Find where the given text appears and provide that cell's center as [x, y] coordinate. 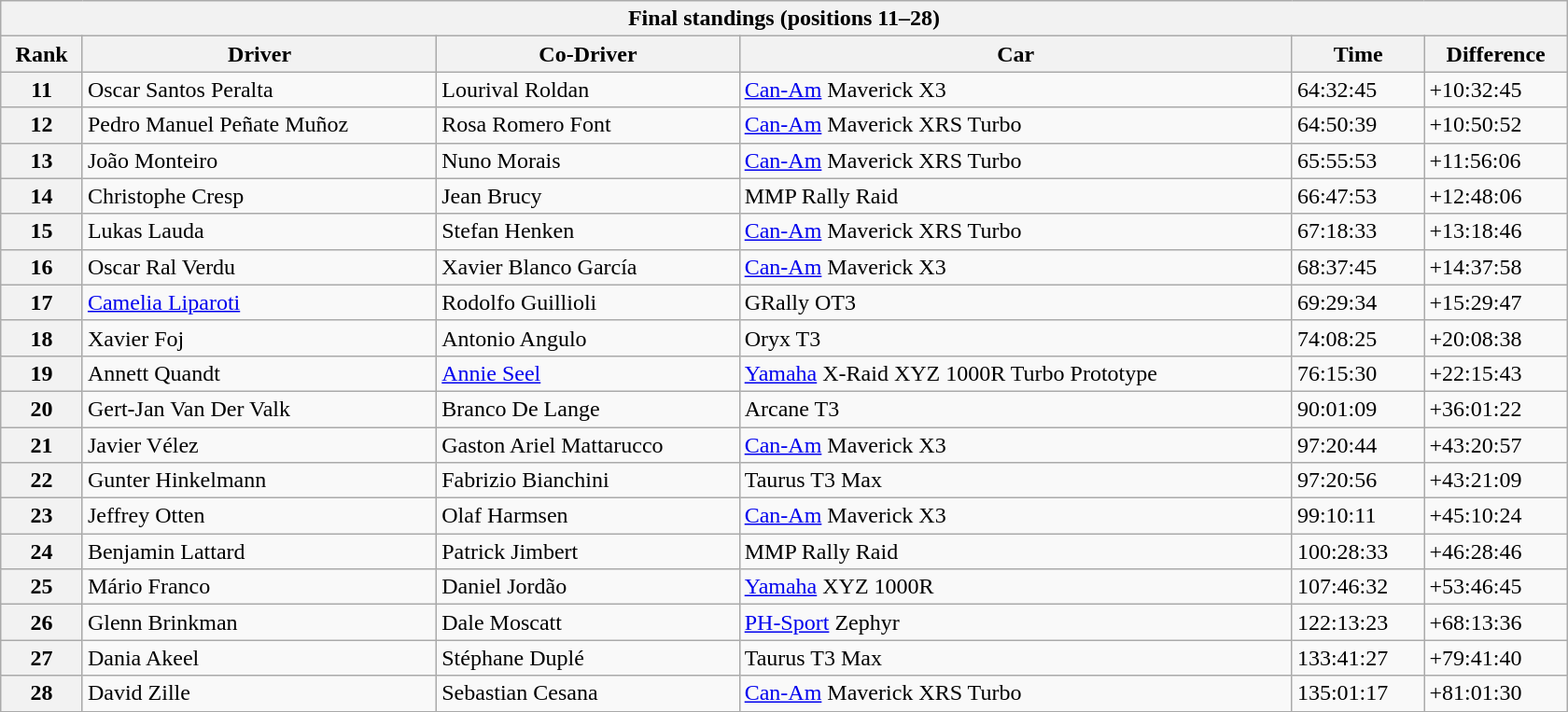
21 [42, 445]
Camelia Liparoti [259, 302]
64:32:45 [1358, 90]
Rank [42, 54]
+68:13:36 [1495, 622]
22 [42, 481]
David Zille [259, 693]
Oscar Santos Peralta [259, 90]
Daniel Jordão [588, 587]
23 [42, 516]
12 [42, 125]
Annie Seel [588, 373]
+36:01:22 [1495, 409]
Final standings (positions 11–28) [784, 19]
Difference [1495, 54]
+10:32:45 [1495, 90]
+43:20:57 [1495, 445]
Fabrizio Bianchini [588, 481]
97:20:56 [1358, 481]
16 [42, 267]
+79:41:40 [1495, 658]
90:01:09 [1358, 409]
+46:28:46 [1495, 551]
100:28:33 [1358, 551]
74:08:25 [1358, 338]
122:13:23 [1358, 622]
66:47:53 [1358, 196]
Annett Quandt [259, 373]
Co-Driver [588, 54]
Gaston Ariel Mattarucco [588, 445]
+10:50:52 [1495, 125]
Yamaha XYZ 1000R [1015, 587]
+81:01:30 [1495, 693]
19 [42, 373]
Gunter Hinkelmann [259, 481]
Dale Moscatt [588, 622]
17 [42, 302]
Oryx T3 [1015, 338]
+43:21:09 [1495, 481]
Dania Akeel [259, 658]
24 [42, 551]
18 [42, 338]
Jeffrey Otten [259, 516]
+45:10:24 [1495, 516]
Rodolfo Guillioli [588, 302]
Glenn Brinkman [259, 622]
99:10:11 [1358, 516]
Lukas Lauda [259, 231]
Antonio Angulo [588, 338]
25 [42, 587]
Xavier Blanco García [588, 267]
97:20:44 [1358, 445]
Mário Franco [259, 587]
Xavier Foj [259, 338]
Oscar Ral Verdu [259, 267]
Stefan Henken [588, 231]
Benjamin Lattard [259, 551]
20 [42, 409]
133:41:27 [1358, 658]
13 [42, 161]
Branco De Lange [588, 409]
Olaf Harmsen [588, 516]
26 [42, 622]
Time [1358, 54]
+14:37:58 [1495, 267]
11 [42, 90]
Javier Vélez [259, 445]
76:15:30 [1358, 373]
João Monteiro [259, 161]
Rosa Romero Font [588, 125]
Nuno Morais [588, 161]
Arcane T3 [1015, 409]
Sebastian Cesana [588, 693]
Car [1015, 54]
64:50:39 [1358, 125]
135:01:17 [1358, 693]
Lourival Roldan [588, 90]
+53:46:45 [1495, 587]
27 [42, 658]
68:37:45 [1358, 267]
Stéphane Duplé [588, 658]
+13:18:46 [1495, 231]
14 [42, 196]
Christophe Cresp [259, 196]
69:29:34 [1358, 302]
Yamaha X-Raid XYZ 1000R Turbo Prototype [1015, 373]
+20:08:38 [1495, 338]
Driver [259, 54]
GRally OT3 [1015, 302]
15 [42, 231]
Patrick Jimbert [588, 551]
+11:56:06 [1495, 161]
Gert-Jan Van Der Valk [259, 409]
+22:15:43 [1495, 373]
PH-Sport Zephyr [1015, 622]
Pedro Manuel Peñate Muñoz [259, 125]
+12:48:06 [1495, 196]
28 [42, 693]
107:46:32 [1358, 587]
67:18:33 [1358, 231]
+15:29:47 [1495, 302]
65:55:53 [1358, 161]
Jean Brucy [588, 196]
